Scan for the cell matching the given text and deliver its [X, Y] coordinate at center. 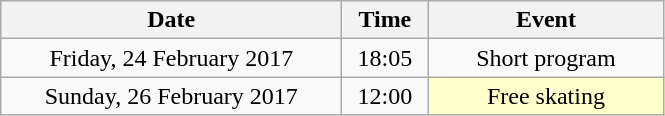
Free skating [546, 96]
Time [385, 20]
Sunday, 26 February 2017 [172, 96]
12:00 [385, 96]
Date [172, 20]
Short program [546, 58]
Friday, 24 February 2017 [172, 58]
18:05 [385, 58]
Event [546, 20]
